For the text-containing cell, return its midpoint in [X, Y] coordinate format. 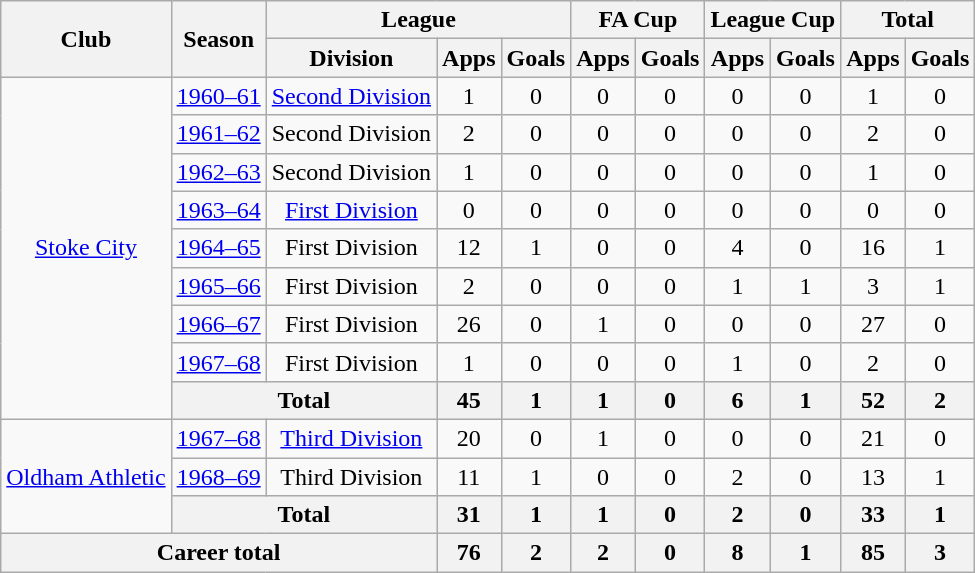
26 [469, 324]
12 [469, 248]
1968–69 [218, 477]
Division [351, 58]
Oldham Athletic [86, 476]
League Cup [773, 20]
76 [469, 553]
16 [873, 248]
33 [873, 515]
1960–61 [218, 96]
6 [738, 400]
11 [469, 477]
1962–63 [218, 172]
1965–66 [218, 286]
Career total [219, 553]
21 [873, 438]
52 [873, 400]
1964–65 [218, 248]
45 [469, 400]
1963–64 [218, 210]
Stoke City [86, 248]
31 [469, 515]
Season [218, 39]
FA Cup [638, 20]
20 [469, 438]
League [418, 20]
4 [738, 248]
27 [873, 324]
1961–62 [218, 134]
Club [86, 39]
13 [873, 477]
85 [873, 553]
8 [738, 553]
1966–67 [218, 324]
